Locate the cell with the specified text and output its (X, Y) center coordinate. 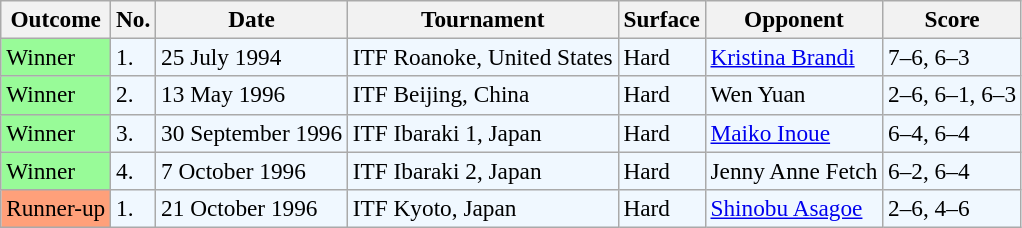
25 July 1994 (252, 57)
Jenny Anne Fetch (794, 170)
30 September 1996 (252, 133)
2–6, 4–6 (952, 208)
2–6, 6–1, 6–3 (952, 95)
7–6, 6–3 (952, 57)
ITF Ibaraki 1, Japan (482, 133)
Shinobu Asagoe (794, 208)
2. (134, 95)
6–4, 6–4 (952, 133)
13 May 1996 (252, 95)
ITF Kyoto, Japan (482, 208)
ITF Beijing, China (482, 95)
ITF Roanoke, United States (482, 57)
Opponent (794, 19)
6–2, 6–4 (952, 170)
Runner-up (56, 208)
No. (134, 19)
ITF Ibaraki 2, Japan (482, 170)
21 October 1996 (252, 208)
7 October 1996 (252, 170)
Surface (662, 19)
Date (252, 19)
Tournament (482, 19)
Wen Yuan (794, 95)
Outcome (56, 19)
3. (134, 133)
Kristina Brandi (794, 57)
4. (134, 170)
Maiko Inoue (794, 133)
Score (952, 19)
